Detect which cell encompasses the target text, then output its [X, Y] center coordinate. 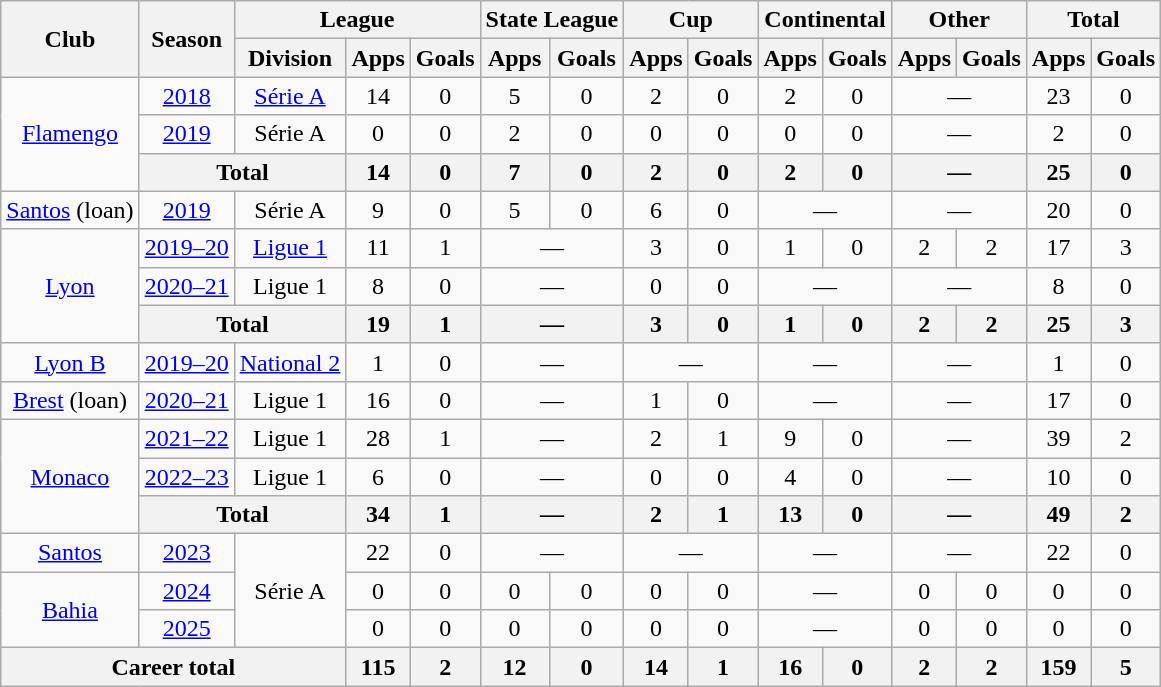
Division [290, 58]
Club [70, 39]
49 [1058, 515]
Other [959, 20]
34 [378, 515]
2022–23 [186, 477]
Career total [174, 667]
2018 [186, 96]
19 [378, 324]
2021–22 [186, 438]
11 [378, 248]
Season [186, 39]
2023 [186, 553]
159 [1058, 667]
Bahia [70, 610]
2025 [186, 629]
Lyon [70, 286]
Brest (loan) [70, 400]
Cup [691, 20]
7 [514, 172]
39 [1058, 438]
12 [514, 667]
Santos (loan) [70, 210]
28 [378, 438]
National 2 [290, 362]
4 [790, 477]
Lyon B [70, 362]
13 [790, 515]
Continental [825, 20]
Monaco [70, 476]
20 [1058, 210]
2024 [186, 591]
115 [378, 667]
Flamengo [70, 134]
State League [552, 20]
23 [1058, 96]
10 [1058, 477]
Santos [70, 553]
League [357, 20]
